Capture the cell that displays the provided text and extract its [X, Y] central coordinate. 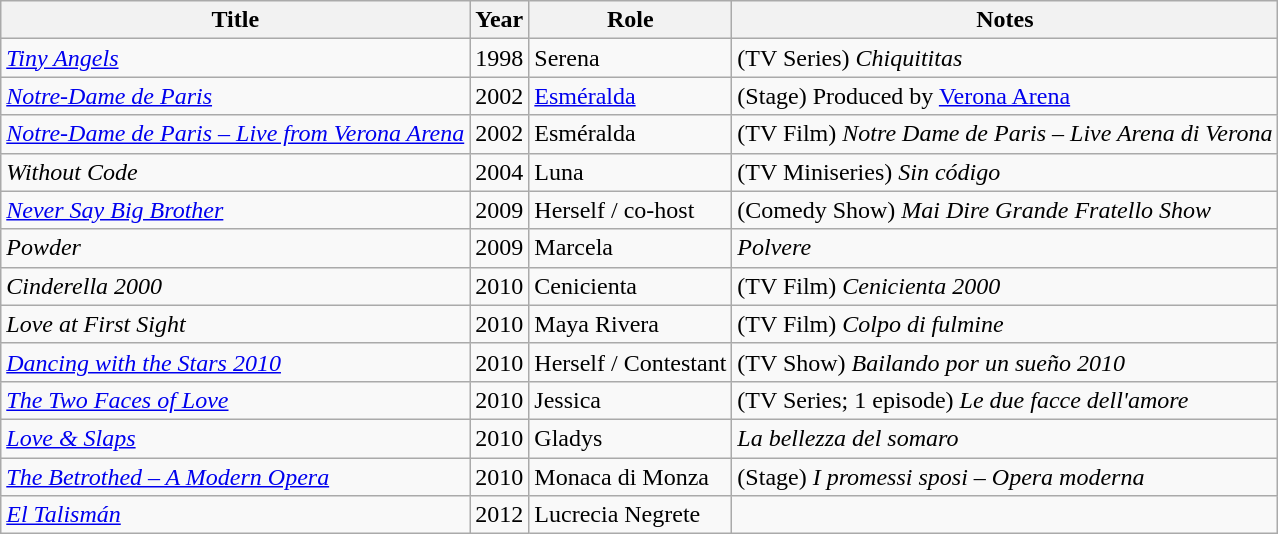
(Stage) I promessi sposi – Opera moderna [1005, 477]
Tiny Angels [236, 58]
Cinderella 2000 [236, 286]
Year [500, 20]
(TV Series; 1 episode) Le due facce dell'amore [1005, 400]
(TV Film) Colpo di fulmine [1005, 324]
La bellezza del somaro [1005, 438]
(TV Series) Chiquititas [1005, 58]
(Stage) Produced by Verona Arena [1005, 96]
Gladys [630, 438]
Jessica [630, 400]
Herself / Contestant [630, 362]
(TV Show) Bailando por un sueño 2010 [1005, 362]
1998 [500, 58]
Notre-Dame de Paris [236, 96]
(TV Miniseries) Sin código [1005, 172]
Maya Rivera [630, 324]
The Betrothed – A Modern Opera [236, 477]
(TV Film) Cenicienta 2000 [1005, 286]
Notre-Dame de Paris – Live from Verona Arena [236, 134]
(TV Film) Notre Dame de Paris – Live Arena di Verona [1005, 134]
2012 [500, 515]
2004 [500, 172]
Monaca di Monza [630, 477]
Without Code [236, 172]
Notes [1005, 20]
Love at First Sight [236, 324]
Herself / co-host [630, 210]
Never Say Big Brother [236, 210]
Title [236, 20]
Role [630, 20]
El Talismán [236, 515]
Marcela [630, 248]
Serena [630, 58]
Luna [630, 172]
Dancing with the Stars 2010 [236, 362]
Powder [236, 248]
The Two Faces of Love [236, 400]
(Comedy Show) Mai Dire Grande Fratello Show [1005, 210]
Love & Slaps [236, 438]
Polvere [1005, 248]
Lucrecia Negrete [630, 515]
Cenicienta [630, 286]
